Find where the given text appears and provide that cell's center as (X, Y) coordinate. 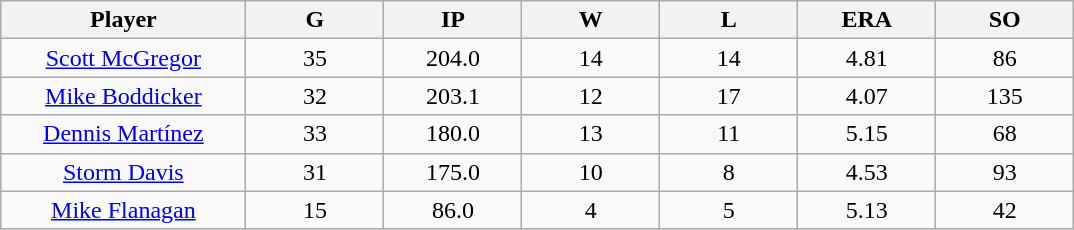
180.0 (453, 134)
G (315, 20)
204.0 (453, 58)
Player (124, 20)
Mike Boddicker (124, 96)
Storm Davis (124, 172)
86.0 (453, 210)
33 (315, 134)
86 (1005, 58)
42 (1005, 210)
L (729, 20)
4.53 (867, 172)
17 (729, 96)
Mike Flanagan (124, 210)
ERA (867, 20)
8 (729, 172)
175.0 (453, 172)
68 (1005, 134)
4.07 (867, 96)
IP (453, 20)
12 (591, 96)
32 (315, 96)
35 (315, 58)
Dennis Martínez (124, 134)
135 (1005, 96)
203.1 (453, 96)
11 (729, 134)
Scott McGregor (124, 58)
5.15 (867, 134)
W (591, 20)
93 (1005, 172)
31 (315, 172)
4 (591, 210)
10 (591, 172)
5 (729, 210)
SO (1005, 20)
4.81 (867, 58)
5.13 (867, 210)
15 (315, 210)
13 (591, 134)
